Scan for the cell matching the given text and deliver its (X, Y) coordinate at center. 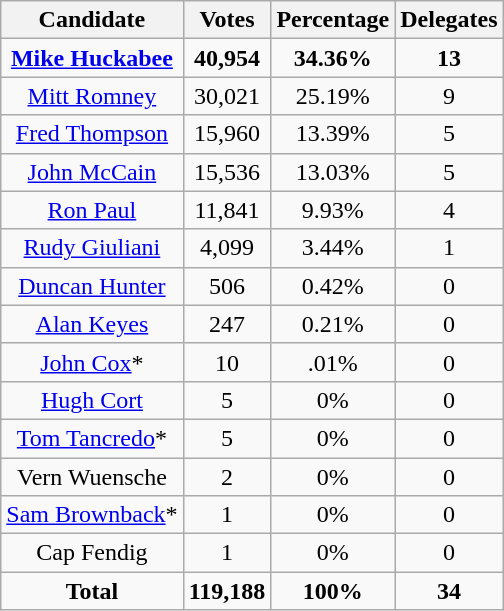
Mike Huckabee (92, 58)
40,954 (227, 58)
Total (92, 591)
247 (227, 324)
Hugh Cort (92, 400)
9.93% (333, 210)
15,960 (227, 134)
119,188 (227, 591)
506 (227, 286)
John Cox* (92, 362)
30,021 (227, 96)
3.44% (333, 248)
Delegates (449, 20)
4 (449, 210)
0.21% (333, 324)
Alan Keyes (92, 324)
Tom Tancredo* (92, 438)
Ron Paul (92, 210)
Sam Brownback* (92, 515)
Cap Fendig (92, 553)
Vern Wuensche (92, 477)
25.19% (333, 96)
13 (449, 58)
Percentage (333, 20)
Votes (227, 20)
John McCain (92, 172)
Rudy Giuliani (92, 248)
10 (227, 362)
Candidate (92, 20)
34.36% (333, 58)
Fred Thompson (92, 134)
34 (449, 591)
Duncan Hunter (92, 286)
13.39% (333, 134)
2 (227, 477)
11,841 (227, 210)
15,536 (227, 172)
.01% (333, 362)
0.42% (333, 286)
4,099 (227, 248)
Mitt Romney (92, 96)
9 (449, 96)
100% (333, 591)
13.03% (333, 172)
